Identify which cell holds the provided text, then report its (X, Y) central coordinate. 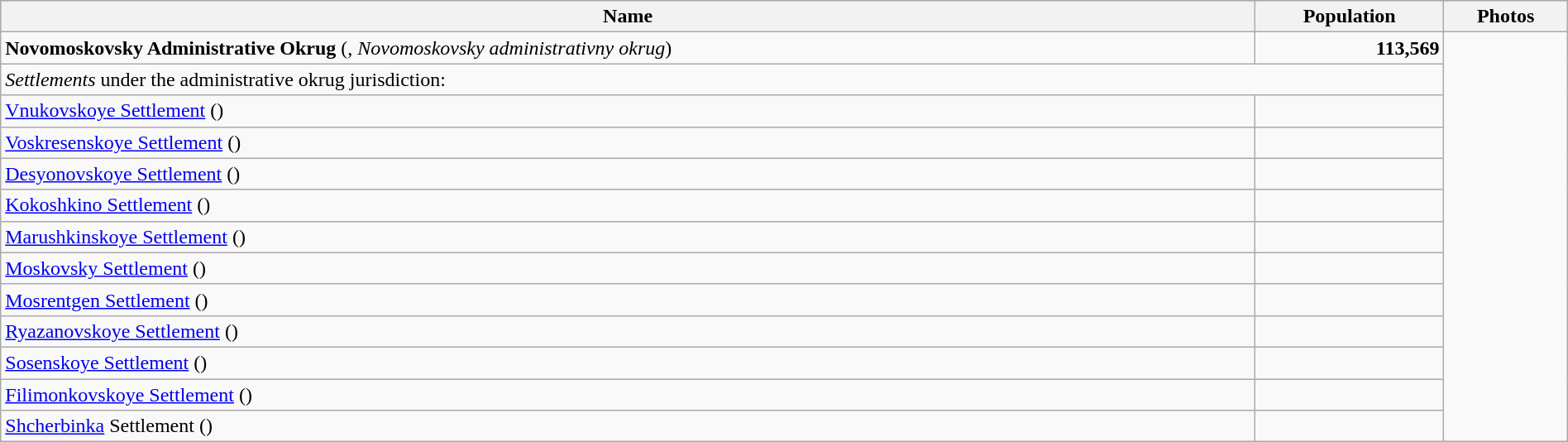
Mosrentgen Settlement () (629, 300)
Population (1349, 17)
Shcherbinka Settlement () (629, 426)
Desyonovskoye Settlement () (629, 174)
Novomoskovsky Administrative Okrug (, Novomoskovsky administrativny okrug) (629, 48)
Kokoshkino Settlement () (629, 205)
Name (629, 17)
Settlements under the administrative okrug jurisdiction: (723, 79)
Ryazanovskoye Settlement () (629, 331)
Photos (1505, 17)
Voskresenskoye Settlement () (629, 142)
Moskovsky Settlement () (629, 268)
113,569 (1349, 48)
Filimonkovskoye Settlement () (629, 395)
Marushkinskoye Settlement () (629, 237)
Vnukovskoye Settlement () (629, 111)
Sosenskoye Settlement () (629, 363)
